Pinpoint the cell where the given text exists, returning its [x, y] midpoint coordinate. 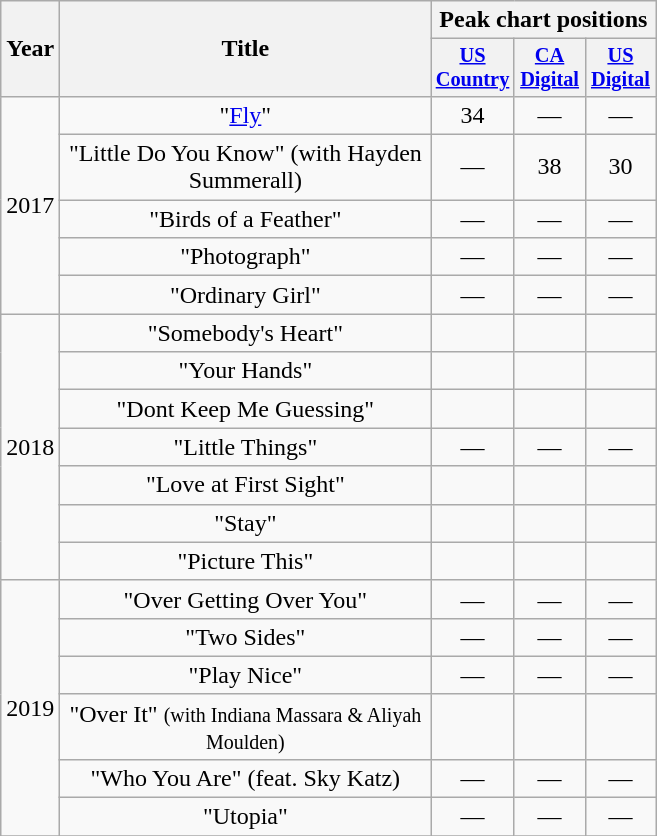
"Your Hands" [246, 371]
"Little Do You Know" (with Hayden Summerall) [246, 168]
USDigital [620, 68]
2017 [30, 204]
"Love at First Sight" [246, 485]
CADigital [550, 68]
Year [30, 49]
"Stay" [246, 523]
"Dont Keep Me Guessing" [246, 409]
"Over Getting Over You" [246, 599]
"Birds of a Feather" [246, 219]
Peak chart positions [544, 20]
"Little Things" [246, 447]
Title [246, 49]
"Ordinary Girl" [246, 295]
"Who You Are" (feat. Sky Katz) [246, 778]
38 [550, 168]
34 [472, 115]
"Photograph" [246, 257]
2018 [30, 447]
"Somebody's Heart" [246, 333]
USCountry [472, 68]
30 [620, 168]
"Fly" [246, 115]
"Play Nice" [246, 675]
"Picture This" [246, 561]
"Over It" (with Indiana Massara & Aliyah Moulden) [246, 726]
"Two Sides" [246, 637]
2019 [30, 708]
"Utopia" [246, 817]
